Capture the cell that displays the provided text and extract its [x, y] central coordinate. 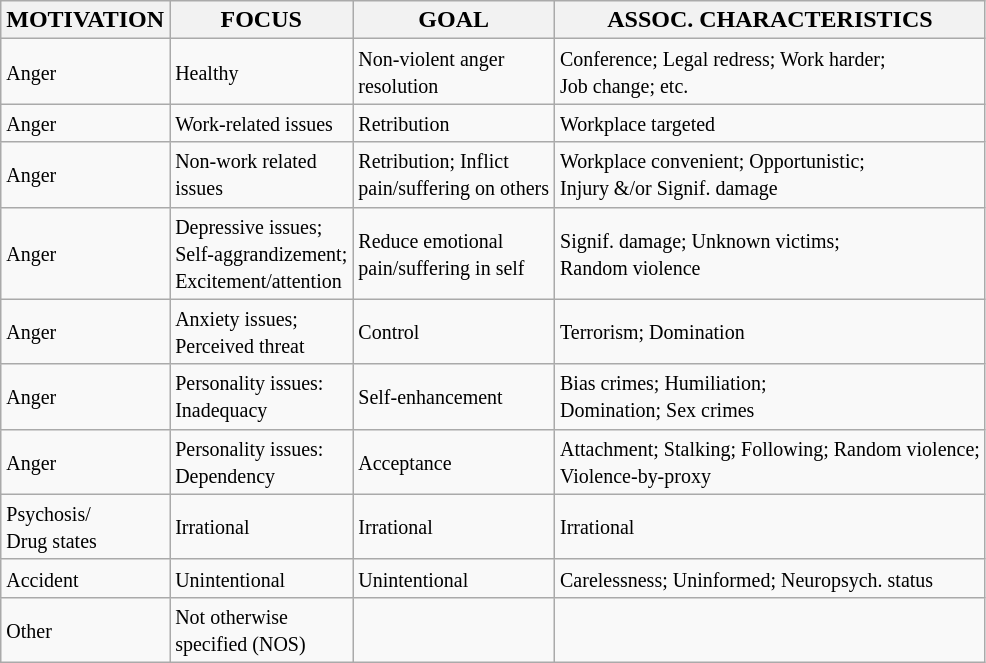
Healthy [262, 72]
Personality issues:Inadequacy [262, 396]
Retribution [454, 123]
Personality issues:Dependency [262, 462]
Accident [86, 578]
Bias crimes; Humiliation;Domination; Sex crimes [770, 396]
Signif. damage; Unknown victims;Random violence [770, 253]
Self-enhancement [454, 396]
Anxiety issues;Perceived threat [262, 332]
Non-violent angerresolution [454, 72]
Terrorism; Domination [770, 332]
Non-work relatedissues [262, 174]
Depressive issues;Self-aggrandizement;Excitement/attention [262, 253]
FOCUS [262, 20]
Attachment; Stalking; Following; Random violence;Violence-by-proxy [770, 462]
Not otherwisespecified (NOS) [262, 630]
MOTIVATION [86, 20]
Retribution; Inflictpain/suffering on others [454, 174]
Workplace targeted [770, 123]
Other [86, 630]
Control [454, 332]
Workplace convenient; Opportunistic;Injury &/or Signif. damage [770, 174]
Carelessness; Uninformed; Neuropsych. status [770, 578]
Acceptance [454, 462]
Work-related issues [262, 123]
GOAL [454, 20]
ASSOC. CHARACTERISTICS [770, 20]
Psychosis/Drug states [86, 526]
Conference; Legal redress; Work harder;Job change; etc. [770, 72]
Reduce emotionalpain/suffering in self [454, 253]
